Search for the cell housing the specified text and yield its (x, y) center coordinate. 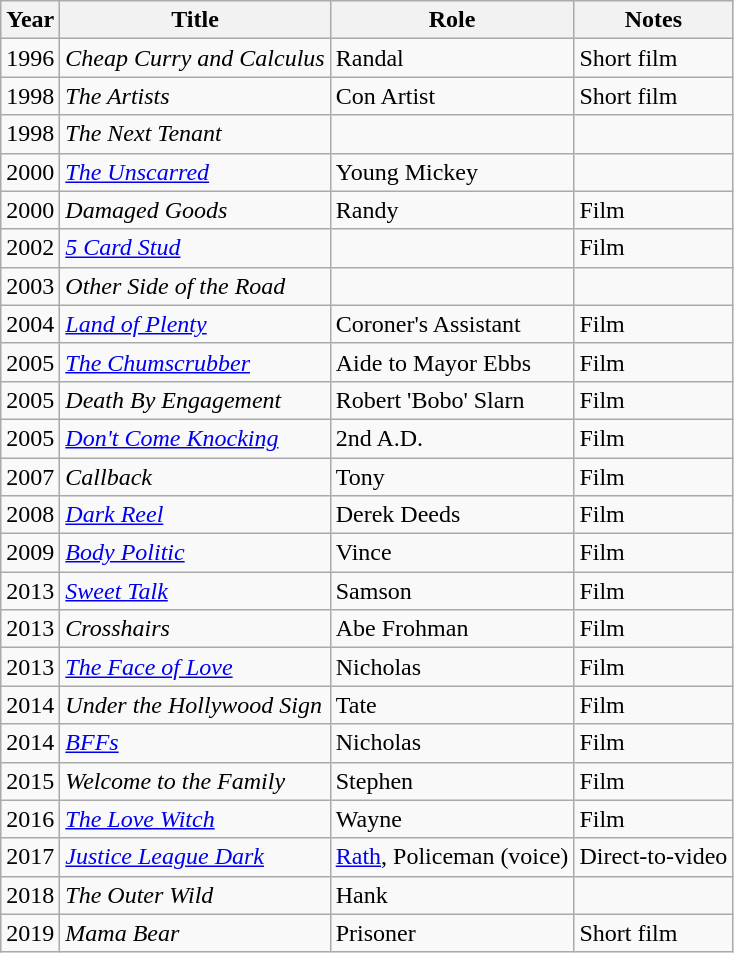
1996 (30, 58)
2018 (30, 895)
Title (195, 20)
Vince (452, 553)
Randal (452, 58)
Hank (452, 895)
Other Side of the Road (195, 286)
Aide to Mayor Ebbs (452, 362)
5 Card Stud (195, 248)
Land of Plenty (195, 324)
Callback (195, 477)
Sweet Talk (195, 591)
Prisoner (452, 933)
Death By Engagement (195, 400)
2009 (30, 553)
Derek Deeds (452, 515)
2008 (30, 515)
2nd A.D. (452, 438)
2019 (30, 933)
Direct-to-video (654, 857)
2015 (30, 781)
Young Mickey (452, 172)
Role (452, 20)
2003 (30, 286)
Body Politic (195, 553)
Abe Frohman (452, 629)
2017 (30, 857)
Robert 'Bobo' Slarn (452, 400)
The Artists (195, 96)
Rath, Policeman (voice) (452, 857)
2016 (30, 819)
Cheap Curry and Calculus (195, 58)
Stephen (452, 781)
The Love Witch (195, 819)
Mama Bear (195, 933)
The Chumscrubber (195, 362)
Tony (452, 477)
2002 (30, 248)
Under the Hollywood Sign (195, 705)
The Outer Wild (195, 895)
The Face of Love (195, 667)
Don't Come Knocking (195, 438)
Dark Reel (195, 515)
2007 (30, 477)
Notes (654, 20)
Randy (452, 210)
Welcome to the Family (195, 781)
Con Artist (452, 96)
BFFs (195, 743)
Coroner's Assistant (452, 324)
2004 (30, 324)
Tate (452, 705)
Justice League Dark (195, 857)
Damaged Goods (195, 210)
Year (30, 20)
The Next Tenant (195, 134)
Wayne (452, 819)
Crosshairs (195, 629)
The Unscarred (195, 172)
Samson (452, 591)
